Return the [x, y] coordinate for the center point of the cell that contains the specified text.  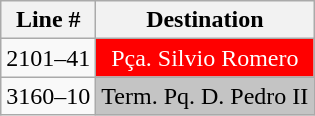
Term. Pq. D. Pedro II [205, 96]
Pça. Silvio Romero [205, 58]
3160–10 [48, 96]
Destination [205, 20]
2101–41 [48, 58]
Line # [48, 20]
